Scan for the cell matching the given text and deliver its (x, y) coordinate at center. 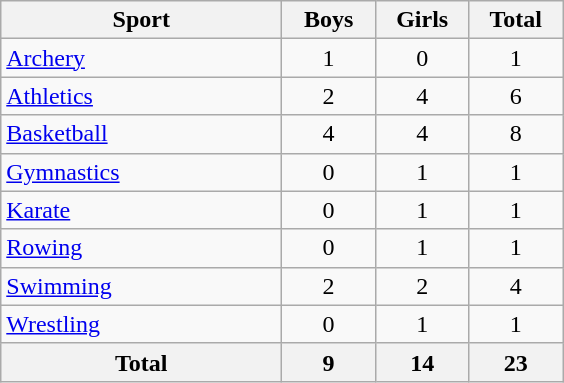
8 (516, 134)
Karate (142, 210)
Girls (422, 20)
14 (422, 362)
Boys (329, 20)
Athletics (142, 96)
23 (516, 362)
Basketball (142, 134)
9 (329, 362)
Swimming (142, 286)
Archery (142, 58)
6 (516, 96)
Rowing (142, 248)
Gymnastics (142, 172)
Sport (142, 20)
Wrestling (142, 324)
